From the cell containing the given text, extract its center point as [X, Y] coordinate. 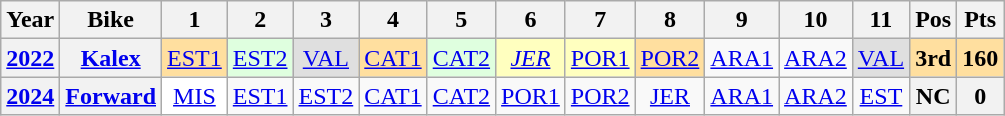
Pts [980, 20]
160 [980, 58]
11 [880, 20]
2024 [30, 96]
Forward [111, 96]
10 [816, 20]
3rd [934, 58]
1 [195, 20]
8 [670, 20]
Year [30, 20]
6 [531, 20]
5 [461, 20]
0 [980, 96]
Bike [111, 20]
9 [742, 20]
Pos [934, 20]
EST [880, 96]
7 [600, 20]
2022 [30, 58]
4 [393, 20]
Kalex [111, 58]
MIS [195, 96]
NC [934, 96]
3 [326, 20]
2 [260, 20]
